Search for the cell housing the specified text and yield its [X, Y] center coordinate. 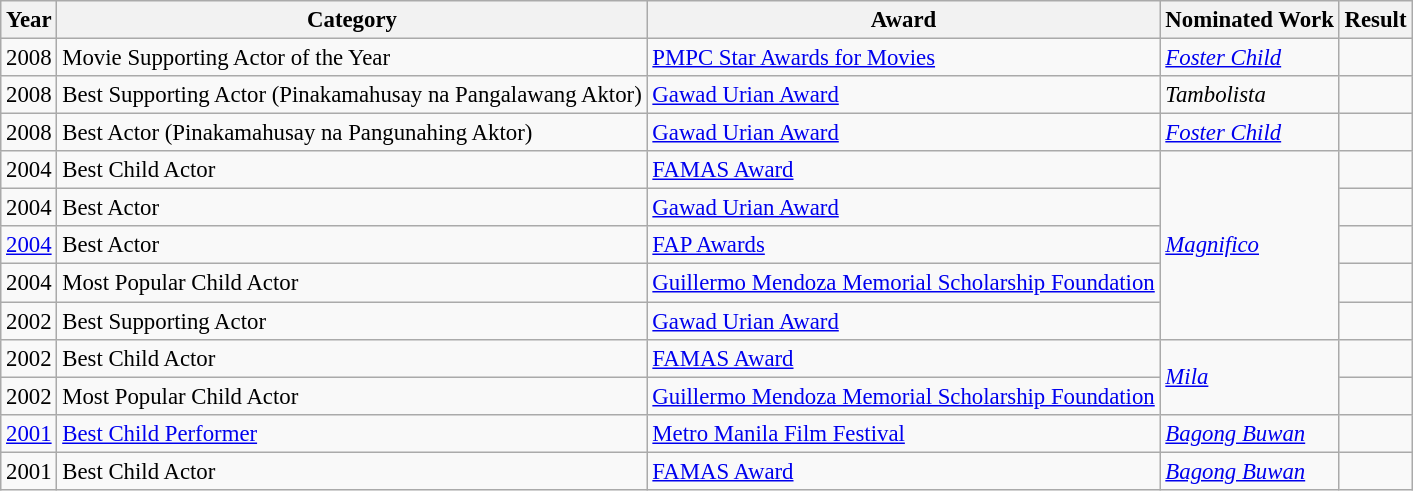
Nominated Work [1250, 20]
Best Supporting Actor [352, 321]
Result [1376, 20]
Best Child Performer [352, 433]
Mila [1250, 376]
Magnifico [1250, 245]
Metro Manila Film Festival [904, 433]
Movie Supporting Actor of the Year [352, 58]
Best Actor (Pinakamahusay na Pangunahing Aktor) [352, 133]
Tambolista [1250, 95]
PMPC Star Awards for Movies [904, 58]
Best Supporting Actor (Pinakamahusay na Pangalawang Aktor) [352, 95]
Year [29, 20]
FAP Awards [904, 245]
Category [352, 20]
Award [904, 20]
